Identify which cell holds the provided text, then report its [x, y] central coordinate. 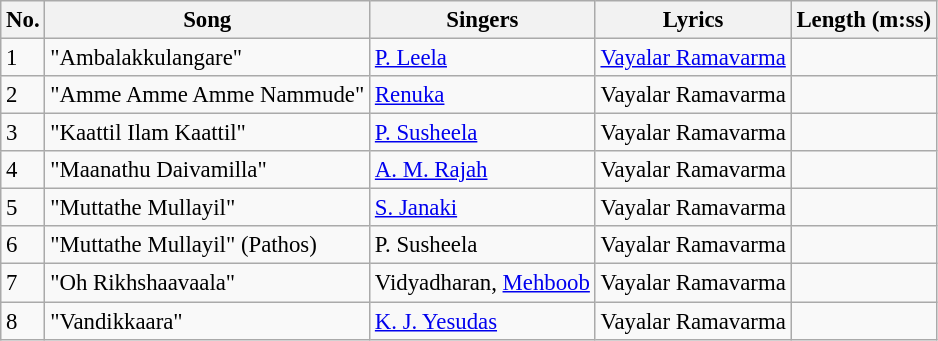
Lyrics [693, 20]
3 [23, 133]
"Muttathe Mullayil" (Pathos) [208, 245]
Vidyadharan, Mehboob [483, 283]
"Amme Amme Amme Nammude" [208, 95]
"Muttathe Mullayil" [208, 208]
7 [23, 283]
5 [23, 208]
4 [23, 170]
"Oh Rikhshaavaala" [208, 283]
Singers [483, 20]
Length (m:ss) [864, 20]
"Ambalakkulangare" [208, 58]
6 [23, 245]
No. [23, 20]
1 [23, 58]
"Kaattil Ilam Kaattil" [208, 133]
A. M. Rajah [483, 170]
8 [23, 321]
Renuka [483, 95]
S. Janaki [483, 208]
K. J. Yesudas [483, 321]
"Maanathu Daivamilla" [208, 170]
"Vandikkaara" [208, 321]
2 [23, 95]
Song [208, 20]
P. Leela [483, 58]
